Identify which cell holds the provided text, then report its [x, y] central coordinate. 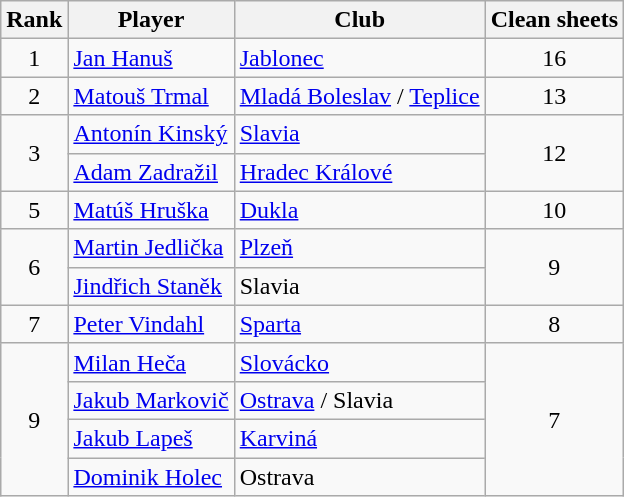
Ostrava [360, 477]
8 [554, 324]
Jakub Markovič [151, 400]
Peter Vindahl [151, 324]
Hradec Králové [360, 172]
5 [34, 210]
Slovácko [360, 362]
1 [34, 58]
Sparta [360, 324]
Dukla [360, 210]
3 [34, 153]
Ostrava / Slavia [360, 400]
Milan Heča [151, 362]
Antonín Kinský [151, 134]
Plzeň [360, 248]
16 [554, 58]
Jablonec [360, 58]
Player [151, 20]
Jakub Lapeš [151, 438]
Rank [34, 20]
Martin Jedlička [151, 248]
Adam Zadražil [151, 172]
Clean sheets [554, 20]
13 [554, 96]
6 [34, 267]
2 [34, 96]
Jindřich Staněk [151, 286]
Matúš Hruška [151, 210]
Matouš Trmal [151, 96]
Jan Hanuš [151, 58]
10 [554, 210]
Dominik Holec [151, 477]
Club [360, 20]
Mladá Boleslav / Teplice [360, 96]
12 [554, 153]
Karviná [360, 438]
